Return the (x, y) coordinate for the center point of the cell that contains the specified text.  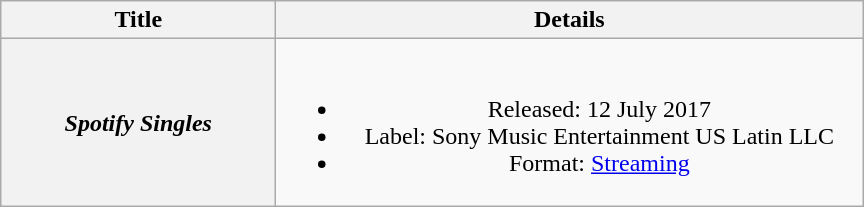
Title (138, 20)
Spotify Singles (138, 122)
Details (570, 20)
Released: 12 July 2017Label: Sony Music Entertainment US Latin LLCFormat: Streaming (570, 122)
